Determine the (X, Y) coordinate at the center of the cell enclosing the given text.  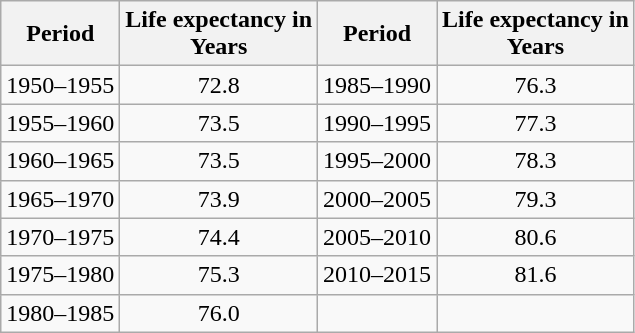
1955–1960 (60, 123)
1970–1975 (60, 237)
73.9 (219, 199)
1975–1980 (60, 275)
75.3 (219, 275)
2010–2015 (378, 275)
72.8 (219, 85)
1960–1965 (60, 161)
76.3 (536, 85)
1995–2000 (378, 161)
81.6 (536, 275)
1990–1995 (378, 123)
79.3 (536, 199)
74.4 (219, 237)
76.0 (219, 313)
1965–1970 (60, 199)
80.6 (536, 237)
2000–2005 (378, 199)
2005–2010 (378, 237)
1980–1985 (60, 313)
1985–1990 (378, 85)
77.3 (536, 123)
78.3 (536, 161)
1950–1955 (60, 85)
